Locate the cell with the specified text and output its [x, y] center coordinate. 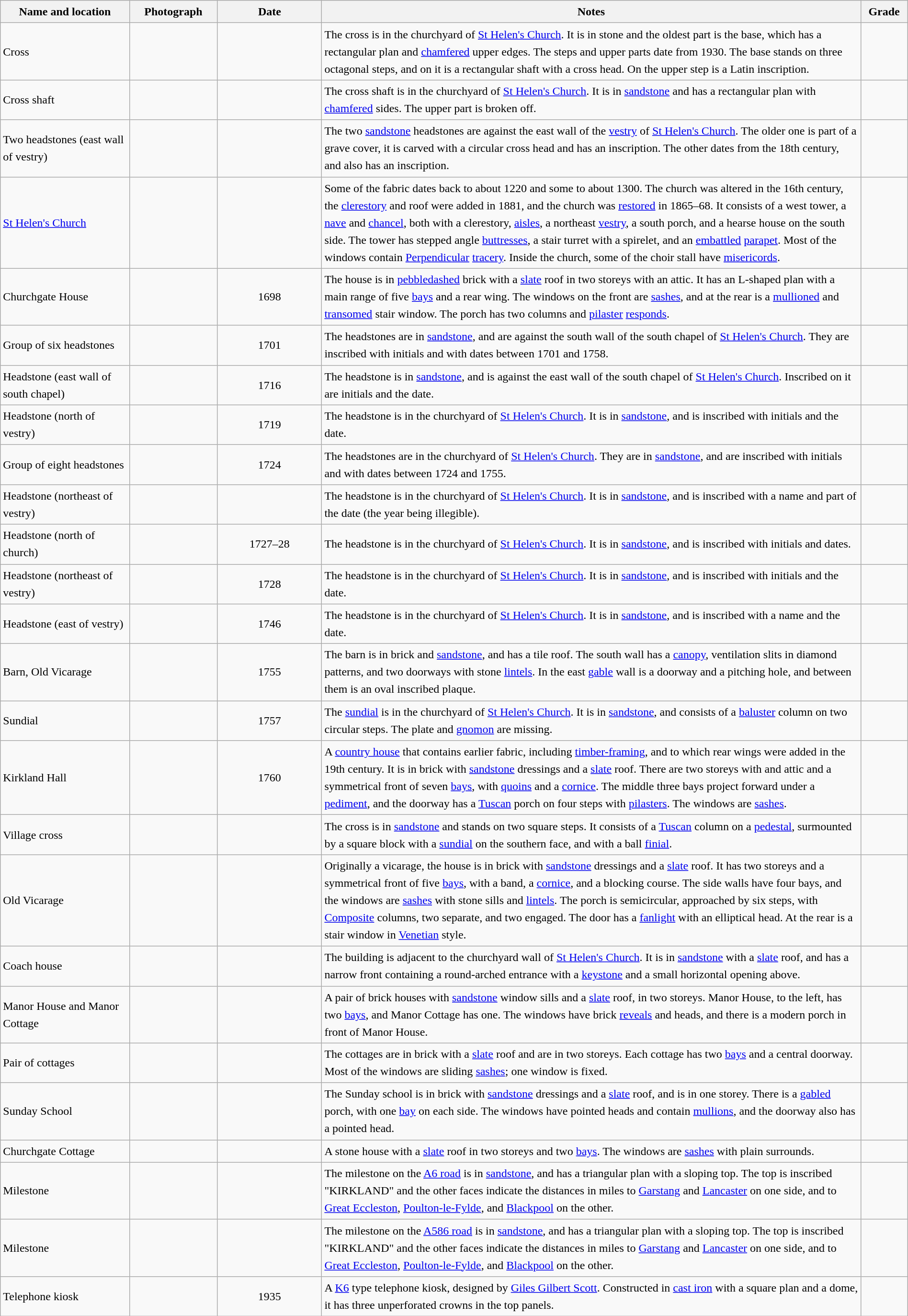
Name and location [65, 11]
A stone house with a slate roof in two storeys and two bays. The windows are sashes with plain surrounds. [591, 1151]
1757 [270, 721]
St Helen's Church [65, 222]
1728 [270, 584]
1755 [270, 673]
The headstone is in sandstone, and is against the east wall of the south chapel of St Helen's Church. Inscribed on it are initials and the date. [591, 385]
Pair of cottages [65, 1063]
Headstone (north of church) [65, 544]
Headstone (north of vestry) [65, 424]
1716 [270, 385]
Group of six headstones [65, 345]
Manor House and Manor Cottage [65, 1015]
Headstone (east wall of south chapel) [65, 385]
1935 [270, 1296]
1701 [270, 345]
Cross shaft [65, 100]
Two headstones (east wall of vestry) [65, 149]
Cross [65, 52]
Photograph [173, 11]
1719 [270, 424]
Coach house [65, 966]
Churchgate Cottage [65, 1151]
1746 [270, 624]
1760 [270, 778]
Headstone (east of vestry) [65, 624]
1727–28 [270, 544]
Churchgate House [65, 297]
Kirkland Hall [65, 778]
Notes [591, 11]
The headstone is in the churchyard of St Helen's Church. It is in sandstone, and is inscribed with a name and the date. [591, 624]
Grade [884, 11]
Village cross [65, 835]
Sunday School [65, 1111]
The headstone is in the churchyard of St Helen's Church. It is in sandstone, and is inscribed with initials and dates. [591, 544]
1724 [270, 465]
Group of eight headstones [65, 465]
1698 [270, 297]
Barn, Old Vicarage [65, 673]
Date [270, 11]
Telephone kiosk [65, 1296]
Sundial [65, 721]
Old Vicarage [65, 901]
